Scan for the cell matching the given text and deliver its [X, Y] coordinate at center. 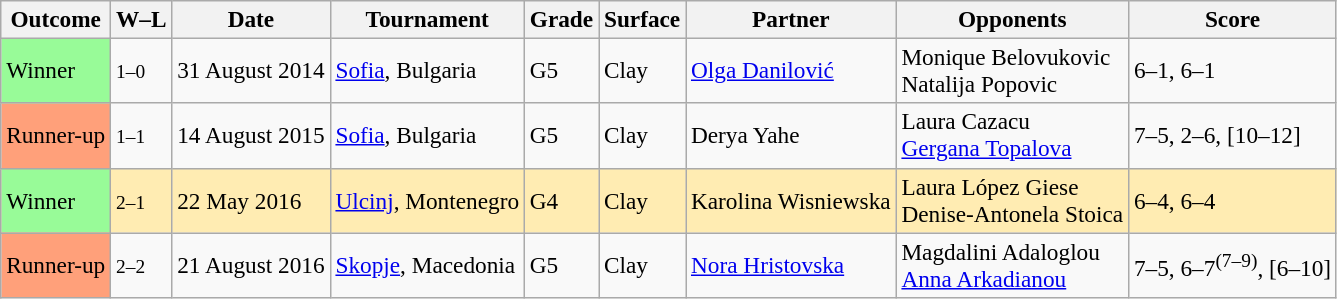
31 August 2014 [251, 70]
1–1 [142, 136]
Surface [642, 19]
7–5, 6–7(7–9), [6–10] [1233, 264]
W–L [142, 19]
Monique Belovukovic Natalija Popovic [1012, 70]
Nora Hristovska [791, 264]
Grade [561, 19]
2–2 [142, 264]
7–5, 2–6, [10–12] [1233, 136]
Laura Cazacu Gergana Topalova [1012, 136]
Score [1233, 19]
Date [251, 19]
Magdalini Adaloglou Anna Arkadianou [1012, 264]
Skopje, Macedonia [427, 264]
Olga Danilović [791, 70]
G4 [561, 200]
Laura López Giese Denise-Antonela Stoica [1012, 200]
2–1 [142, 200]
Karolina Wisniewska [791, 200]
Outcome [56, 19]
21 August 2016 [251, 264]
6–4, 6–4 [1233, 200]
14 August 2015 [251, 136]
6–1, 6–1 [1233, 70]
1–0 [142, 70]
Ulcinj, Montenegro [427, 200]
22 May 2016 [251, 200]
Opponents [1012, 19]
Partner [791, 19]
Derya Yahe [791, 136]
Tournament [427, 19]
